Extract the [X, Y] coordinate from the center of the cell holding the provided text.  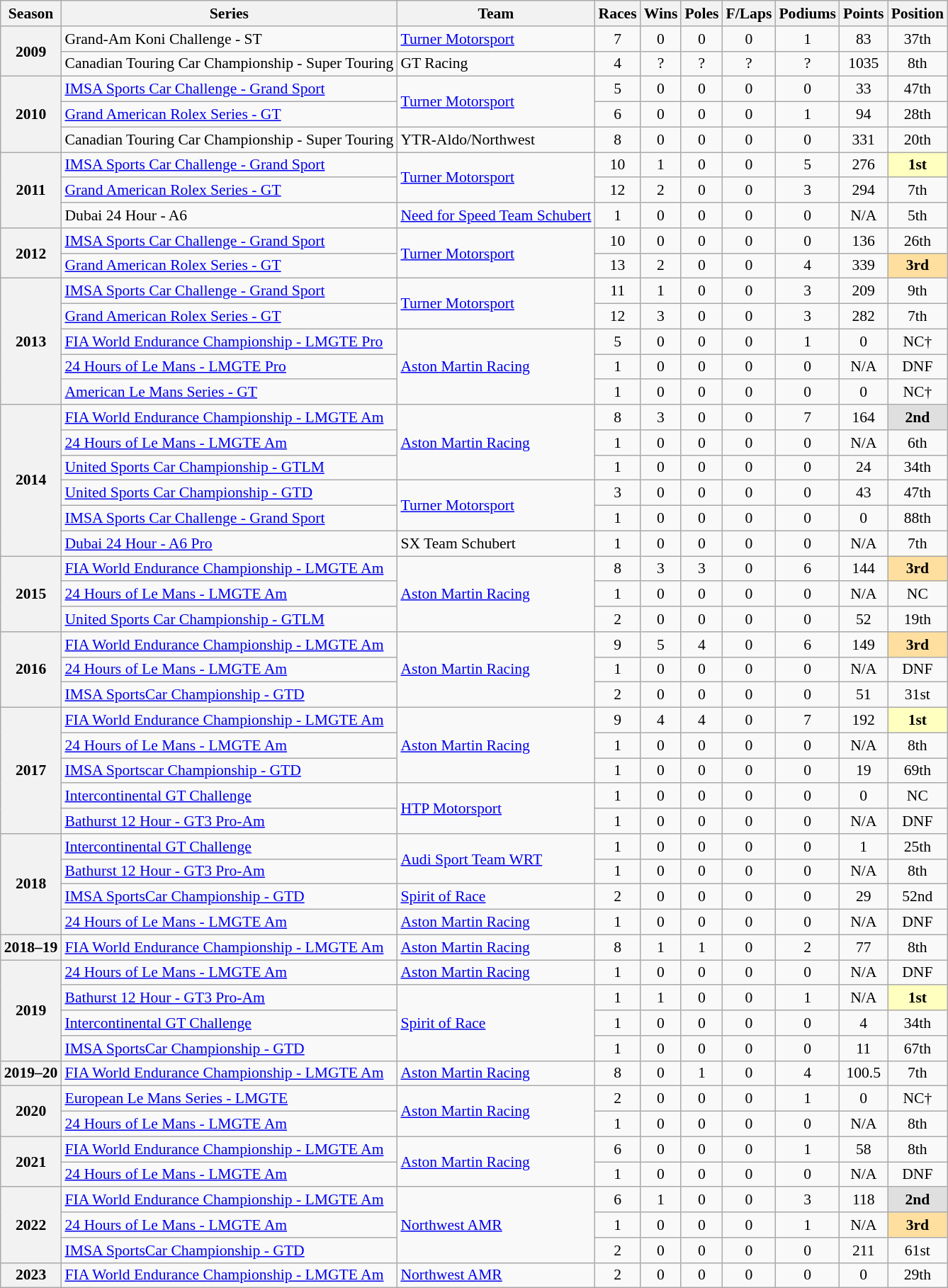
2013 [31, 341]
20th [918, 140]
6th [918, 443]
YTR-Aldo/Northwest [496, 140]
Races [618, 13]
FIA World Endurance Championship - LMGTE Pro [229, 341]
2011 [31, 190]
Grand-Am Koni Challenge - ST [229, 39]
67th [918, 1049]
2018 [31, 884]
136 [864, 241]
331 [864, 140]
52nd [918, 897]
F/Laps [748, 13]
149 [864, 645]
2009 [31, 51]
37th [918, 39]
94 [864, 115]
2018–19 [31, 947]
77 [864, 947]
339 [864, 266]
United Sports Car Championship - GTD [229, 493]
31st [918, 695]
1035 [864, 64]
9th [918, 291]
Points [864, 13]
19th [918, 619]
52 [864, 619]
Audi Sport Team WRT [496, 859]
58 [864, 1149]
26th [918, 241]
88th [918, 519]
25th [918, 847]
43 [864, 493]
2019 [31, 1010]
American Le Mans Series - GT [229, 392]
Series [229, 13]
29th [918, 1275]
209 [864, 291]
19 [864, 771]
294 [864, 191]
Podiums [808, 13]
2017 [31, 771]
51 [864, 695]
2016 [31, 670]
192 [864, 721]
24 Hours of Le Mans - LMGTE Pro [229, 367]
European Le Mans Series - LMGTE [229, 1099]
Position [918, 13]
164 [864, 417]
2020 [31, 1111]
2015 [31, 594]
HTP Motorsport [496, 809]
2012 [31, 254]
13 [618, 266]
276 [864, 165]
SX Team Schubert [496, 543]
Need for Speed Team Schubert [496, 215]
Dubai 24 Hour - A6 [229, 215]
282 [864, 317]
69th [918, 771]
211 [864, 1250]
Team [496, 13]
GT Racing [496, 64]
2022 [31, 1226]
Dubai 24 Hour - A6 Pro [229, 543]
5th [918, 215]
2021 [31, 1162]
2023 [31, 1275]
28th [918, 115]
2014 [31, 480]
29 [864, 897]
100.5 [864, 1073]
83 [864, 39]
Wins [661, 13]
Poles [701, 13]
33 [864, 89]
24 [864, 468]
61st [918, 1250]
2019–20 [31, 1073]
2010 [31, 115]
Season [31, 13]
118 [864, 1200]
144 [864, 569]
IMSA Sportscar Championship - GTD [229, 771]
